Locate the cell with the specified text and output its [x, y] center coordinate. 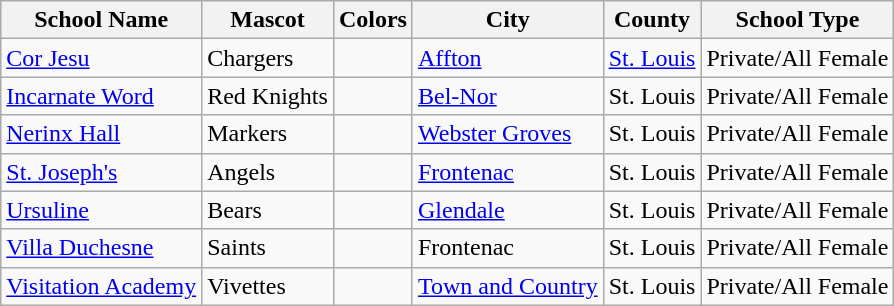
School Type [798, 20]
Affton [508, 58]
Bel-Nor [508, 96]
Nerinx Hall [102, 134]
City [508, 20]
Mascot [268, 20]
School Name [102, 20]
Saints [268, 248]
Incarnate Word [102, 96]
Red Knights [268, 96]
St. Joseph's [102, 172]
Visitation Academy [102, 286]
Bears [268, 210]
Cor Jesu [102, 58]
Ursuline [102, 210]
Angels [268, 172]
Vivettes [268, 286]
Markers [268, 134]
Chargers [268, 58]
Glendale [508, 210]
Colors [372, 20]
Webster Groves [508, 134]
County [652, 20]
Villa Duchesne [102, 248]
Town and Country [508, 286]
